Determine the [x, y] coordinate at the center of the cell enclosing the given text.  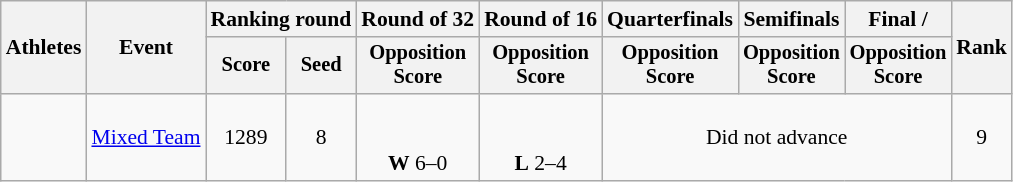
Ranking round [282, 19]
Score [246, 66]
9 [982, 138]
Did not advance [776, 138]
L 2–4 [540, 138]
Round of 16 [540, 19]
Final / [898, 19]
Round of 32 [418, 19]
Quarterfinals [670, 19]
Athletes [44, 48]
Semifinals [792, 19]
Mixed Team [146, 138]
8 [321, 138]
1289 [246, 138]
Event [146, 48]
Seed [321, 66]
Rank [982, 48]
W 6–0 [418, 138]
